Determine the (X, Y) coordinate at the center of the cell enclosing the given text.  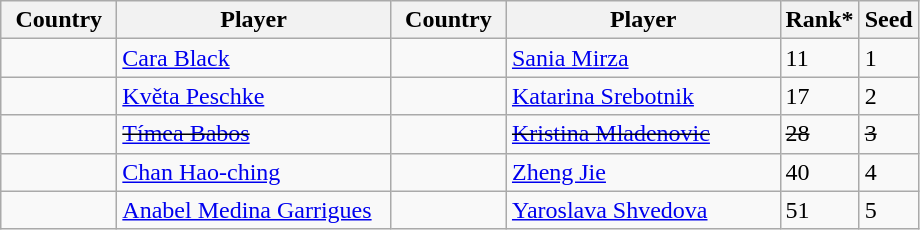
1 (888, 58)
28 (820, 134)
Anabel Medina Garrigues (254, 210)
Zheng Jie (643, 172)
Tímea Babos (254, 134)
Cara Black (254, 58)
Sania Mirza (643, 58)
Květa Peschke (254, 96)
Seed (888, 20)
11 (820, 58)
51 (820, 210)
17 (820, 96)
5 (888, 210)
Rank* (820, 20)
Yaroslava Shvedova (643, 210)
Chan Hao-ching (254, 172)
2 (888, 96)
4 (888, 172)
40 (820, 172)
Kristina Mladenovic (643, 134)
3 (888, 134)
Katarina Srebotnik (643, 96)
